Search for the cell housing the specified text and yield its (x, y) center coordinate. 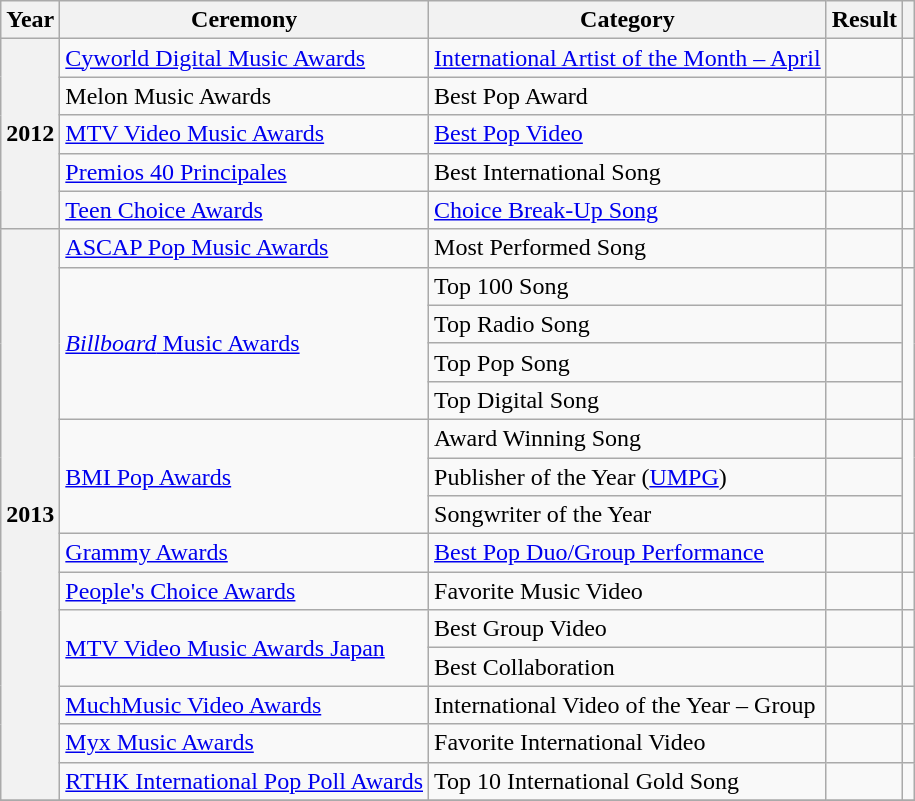
Best Pop Award (628, 96)
People's Choice Awards (244, 591)
BMI Pop Awards (244, 476)
Billboard Music Awards (244, 343)
ASCAP Pop Music Awards (244, 248)
2012 (30, 134)
Award Winning Song (628, 438)
Top 100 Song (628, 286)
Myx Music Awards (244, 743)
MTV Video Music Awards (244, 134)
Top Pop Song (628, 362)
Melon Music Awards (244, 96)
Top 10 International Gold Song (628, 781)
Publisher of the Year (UMPG) (628, 477)
International Video of the Year – Group (628, 705)
2013 (30, 514)
Best Group Video (628, 629)
Teen Choice Awards (244, 210)
Ceremony (244, 20)
International Artist of the Month – April (628, 58)
Most Performed Song (628, 248)
Favorite International Video (628, 743)
Best International Song (628, 172)
Top Radio Song (628, 324)
MuchMusic Video Awards (244, 705)
MTV Video Music Awards Japan (244, 648)
Choice Break-Up Song (628, 210)
Top Digital Song (628, 400)
Songwriter of the Year (628, 515)
Best Collaboration (628, 667)
Year (30, 20)
Best Pop Duo/Group Performance (628, 553)
Result (864, 20)
Best Pop Video (628, 134)
Category (628, 20)
Grammy Awards (244, 553)
Premios 40 Principales (244, 172)
Cyworld Digital Music Awards (244, 58)
Favorite Music Video (628, 591)
RTHK International Pop Poll Awards (244, 781)
